Output the (X, Y) coordinate of the center of the cell containing the given text.  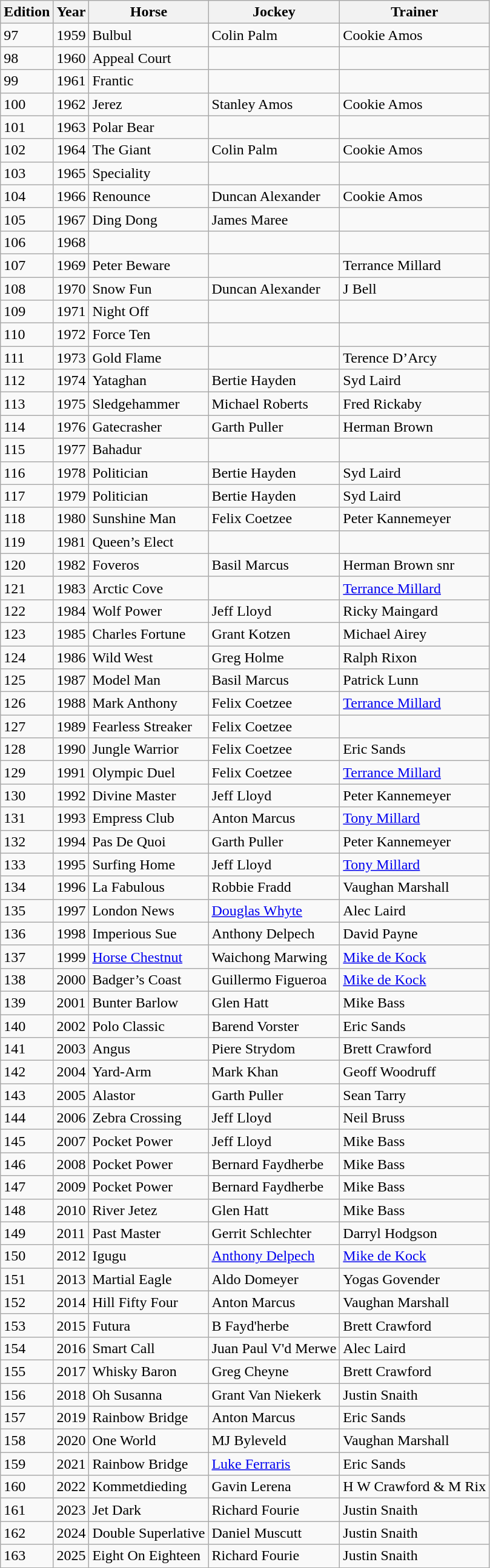
126 (27, 703)
Appeal Court (149, 58)
1972 (71, 335)
Trainer (414, 12)
136 (27, 934)
Mark Khan (274, 1072)
Alastor (149, 1095)
Zebra Crossing (149, 1118)
137 (27, 957)
134 (27, 888)
Yard-Arm (149, 1072)
Yataghan (149, 381)
Bulbul (149, 35)
1979 (71, 496)
2021 (71, 1464)
Divine Master (149, 796)
Barend Vorster (274, 1026)
1994 (71, 842)
Sledgehammer (149, 404)
Year (71, 12)
Jungle Warrior (149, 749)
One World (149, 1441)
Pas De Quoi (149, 842)
1968 (71, 242)
140 (27, 1026)
157 (27, 1418)
1990 (71, 749)
146 (27, 1164)
1997 (71, 911)
150 (27, 1256)
142 (27, 1072)
Ralph Rixon (414, 657)
2005 (71, 1095)
1975 (71, 404)
1981 (71, 542)
MJ Byleveld (274, 1441)
Imperious Sue (149, 934)
Oh Susanna (149, 1394)
2022 (71, 1487)
Neil Bruss (414, 1118)
River Jetez (149, 1210)
Igugu (149, 1256)
Michael Roberts (274, 404)
125 (27, 680)
Olympic Duel (149, 772)
1960 (71, 58)
1991 (71, 772)
1973 (71, 358)
133 (27, 865)
Ricky Maingard (414, 611)
1963 (71, 127)
1977 (71, 450)
Douglas Whyte (274, 911)
2007 (71, 1141)
155 (27, 1371)
112 (27, 381)
109 (27, 312)
158 (27, 1441)
1988 (71, 703)
Peter Beware (149, 265)
144 (27, 1118)
141 (27, 1049)
98 (27, 58)
2024 (71, 1533)
129 (27, 772)
1964 (71, 150)
163 (27, 1556)
Sunshine Man (149, 519)
London News (149, 911)
162 (27, 1533)
115 (27, 450)
119 (27, 542)
1986 (71, 657)
1965 (71, 173)
156 (27, 1394)
2009 (71, 1187)
Model Man (149, 680)
Juan Paul V'd Merwe (274, 1348)
2014 (71, 1302)
114 (27, 427)
Double Superlative (149, 1533)
James Maree (274, 219)
1985 (71, 634)
2016 (71, 1348)
Kommetdieding (149, 1487)
Gatecrasher (149, 427)
132 (27, 842)
Whisky Baron (149, 1371)
Jerez (149, 104)
2006 (71, 1118)
Jockey (274, 12)
1976 (71, 427)
1992 (71, 796)
120 (27, 565)
Guillermo Figueroa (274, 980)
J Bell (414, 289)
Snow Fun (149, 289)
101 (27, 127)
128 (27, 749)
2015 (71, 1325)
Polar Bear (149, 127)
131 (27, 819)
161 (27, 1510)
The Giant (149, 150)
1983 (71, 588)
Aldo Domeyer (274, 1279)
102 (27, 150)
Waichong Marwing (274, 957)
145 (27, 1141)
Michael Airey (414, 634)
Frantic (149, 81)
108 (27, 289)
Robbie Fradd (274, 888)
2004 (71, 1072)
147 (27, 1187)
130 (27, 796)
Herman Brown (414, 427)
La Fabulous (149, 888)
1996 (71, 888)
David Payne (414, 934)
Darryl Hodgson (414, 1233)
117 (27, 496)
Grant Kotzen (274, 634)
1995 (71, 865)
1993 (71, 819)
2017 (71, 1371)
121 (27, 588)
Bahadur (149, 450)
Edition (27, 12)
Piere Strydom (274, 1049)
151 (27, 1279)
Gold Flame (149, 358)
143 (27, 1095)
124 (27, 657)
1967 (71, 219)
Greg Cheyne (274, 1371)
2000 (71, 980)
Past Master (149, 1233)
1966 (71, 196)
Grant Van Niekerk (274, 1394)
Smart Call (149, 1348)
127 (27, 726)
2020 (71, 1441)
B Fayd'herbe (274, 1325)
153 (27, 1325)
1962 (71, 104)
139 (27, 1003)
Terence D’Arcy (414, 358)
Force Ten (149, 335)
Polo Classic (149, 1026)
105 (27, 219)
Jet Dark (149, 1510)
Bunter Barlow (149, 1003)
1999 (71, 957)
Horse (149, 12)
2003 (71, 1049)
1980 (71, 519)
110 (27, 335)
Gerrit Schlechter (274, 1233)
135 (27, 911)
Wild West (149, 657)
Badger’s Coast (149, 980)
Surfing Home (149, 865)
1998 (71, 934)
Angus (149, 1049)
2025 (71, 1556)
123 (27, 634)
1970 (71, 289)
113 (27, 404)
104 (27, 196)
Martial Eagle (149, 1279)
Yogas Govender (414, 1279)
1984 (71, 611)
138 (27, 980)
Speciality (149, 173)
1961 (71, 81)
Eight On Eighteen (149, 1556)
100 (27, 104)
148 (27, 1210)
Foveros (149, 565)
1974 (71, 381)
Herman Brown snr (414, 565)
Stanley Amos (274, 104)
Geoff Woodruff (414, 1072)
H W Crawford & M Rix (414, 1487)
2002 (71, 1026)
1959 (71, 35)
Daniel Muscutt (274, 1533)
Fearless Streaker (149, 726)
1971 (71, 312)
99 (27, 81)
Mark Anthony (149, 703)
2011 (71, 1233)
Patrick Lunn (414, 680)
Futura (149, 1325)
154 (27, 1348)
2019 (71, 1418)
Luke Ferraris (274, 1464)
Fred Rickaby (414, 404)
Ding Dong (149, 219)
1982 (71, 565)
1978 (71, 473)
Queen’s Elect (149, 542)
Wolf Power (149, 611)
159 (27, 1464)
Gavin Lerena (274, 1487)
116 (27, 473)
152 (27, 1302)
107 (27, 265)
Charles Fortune (149, 634)
1989 (71, 726)
1987 (71, 680)
Horse Chestnut (149, 957)
Greg Holme (274, 657)
2008 (71, 1164)
111 (27, 358)
122 (27, 611)
2012 (71, 1256)
118 (27, 519)
106 (27, 242)
Hill Fifty Four (149, 1302)
Sean Tarry (414, 1095)
1969 (71, 265)
Renounce (149, 196)
Empress Club (149, 819)
160 (27, 1487)
2013 (71, 1279)
2001 (71, 1003)
103 (27, 173)
149 (27, 1233)
97 (27, 35)
2010 (71, 1210)
Arctic Cove (149, 588)
2018 (71, 1394)
2023 (71, 1510)
Night Off (149, 312)
